Extract the [x, y] coordinate from the center of the cell holding the provided text.  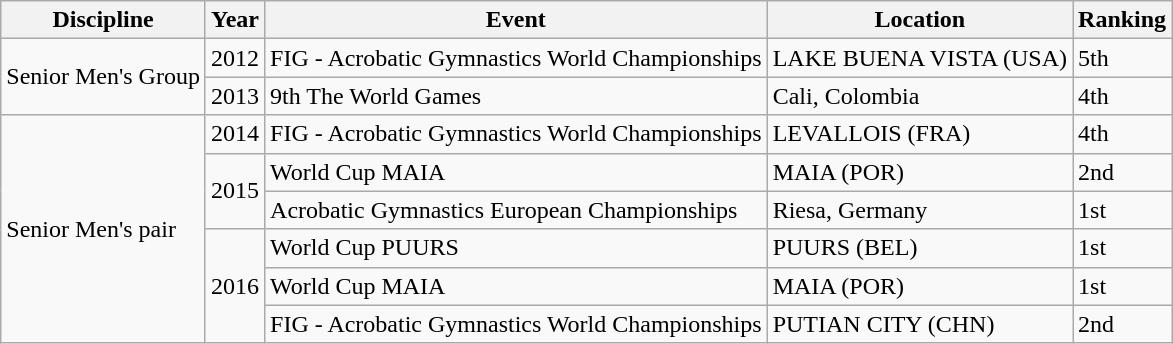
Discipline [104, 20]
2016 [234, 286]
2014 [234, 134]
PUURS (BEL) [920, 248]
Riesa, Germany [920, 210]
PUTIAN CITY (CHN) [920, 324]
World Cup PUURS [516, 248]
2012 [234, 58]
Senior Men's Group [104, 77]
Acrobatic Gymnastics European Championships [516, 210]
Senior Men's pair [104, 229]
Cali, Colombia [920, 96]
Event [516, 20]
5th [1122, 58]
9th The World Games [516, 96]
Ranking [1122, 20]
Location [920, 20]
2013 [234, 96]
LEVALLOIS (FRA) [920, 134]
Year [234, 20]
2015 [234, 191]
LAKE BUENA VISTA (USA) [920, 58]
